From the cell containing the given text, extract its center point as [x, y] coordinate. 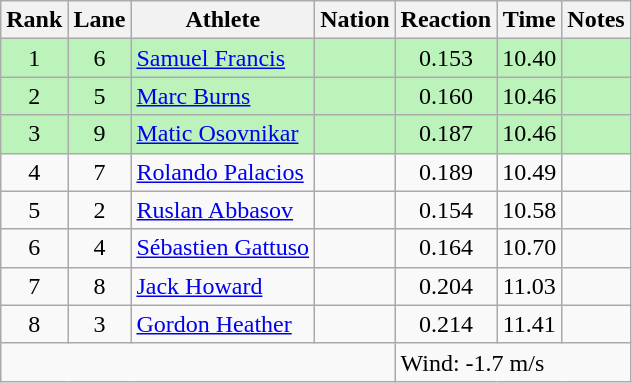
9 [100, 134]
Wind: -1.7 m/s [512, 362]
Rank [34, 20]
11.03 [530, 286]
0.154 [446, 210]
10.58 [530, 210]
Matic Osovnikar [223, 134]
Jack Howard [223, 286]
Nation [355, 20]
Time [530, 20]
0.214 [446, 324]
Athlete [223, 20]
Lane [100, 20]
Ruslan Abbasov [223, 210]
0.204 [446, 286]
Samuel Francis [223, 58]
0.153 [446, 58]
1 [34, 58]
0.187 [446, 134]
Rolando Palacios [223, 172]
0.164 [446, 248]
Gordon Heather [223, 324]
10.40 [530, 58]
10.49 [530, 172]
10.70 [530, 248]
Marc Burns [223, 96]
Sébastien Gattuso [223, 248]
Reaction [446, 20]
Notes [596, 20]
0.160 [446, 96]
11.41 [530, 324]
0.189 [446, 172]
